Find where the given text appears and provide that cell's center as [x, y] coordinate. 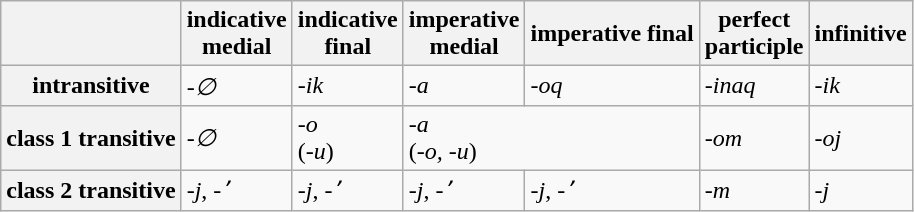
-o(-u) [348, 138]
perfectparticiple [754, 34]
-a(-o, -u) [551, 138]
-oj [860, 138]
imperative final [612, 34]
indicativemedial [236, 34]
class 2 transitive [91, 190]
infinitive [860, 34]
-a [464, 86]
indicativefinal [348, 34]
imperativemedial [464, 34]
-m [754, 190]
-inaq [754, 86]
class 1 transitive [91, 138]
-om [754, 138]
intransitive [91, 86]
-oq [612, 86]
-j [860, 190]
